Identify which cell holds the provided text, then report its [x, y] central coordinate. 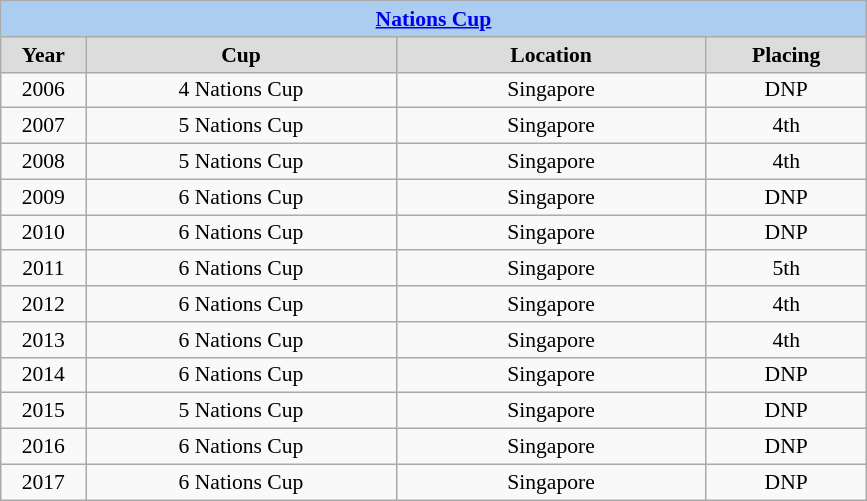
5th [786, 269]
2008 [44, 162]
Cup [241, 55]
2017 [44, 482]
2012 [44, 304]
Year [44, 55]
Placing [786, 55]
2009 [44, 197]
Location [551, 55]
2006 [44, 90]
Nations Cup [434, 19]
2007 [44, 126]
2010 [44, 233]
4 Nations Cup [241, 90]
2016 [44, 447]
2011 [44, 269]
2014 [44, 375]
2013 [44, 340]
2015 [44, 411]
